Return the (x, y) coordinate for the center point of the cell that contains the specified text.  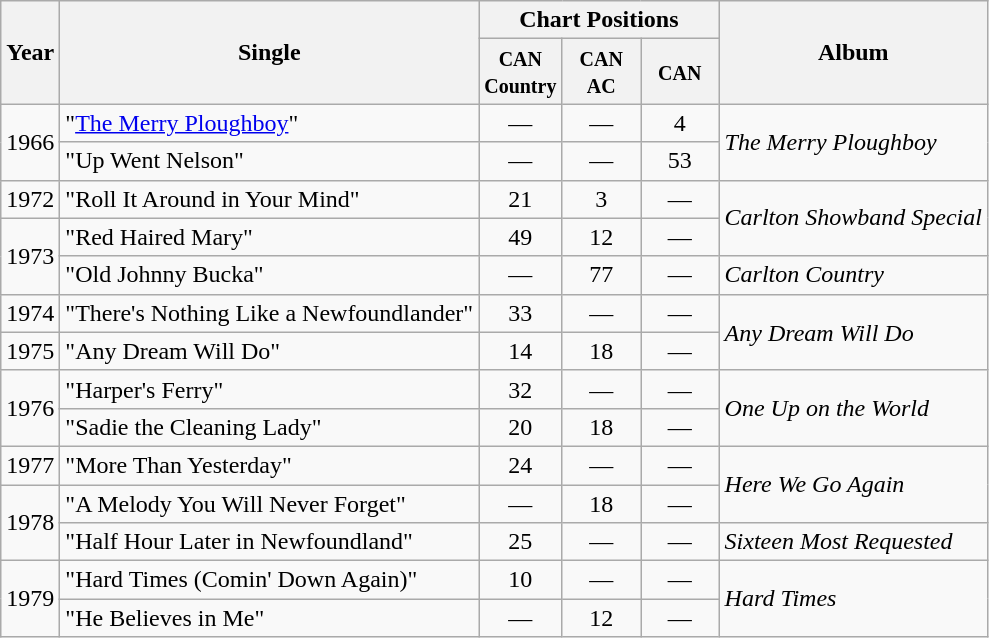
"Roll It Around in Your Mind" (270, 199)
CAN AC (602, 72)
"Red Haired Mary" (270, 237)
Here We Go Again (853, 484)
1977 (30, 465)
"Old Johnny Bucka" (270, 275)
"Any Dream Will Do" (270, 351)
1975 (30, 351)
33 (520, 313)
1978 (30, 522)
"A Melody You Will Never Forget" (270, 503)
Carlton Showband Special (853, 218)
"More Than Yesterday" (270, 465)
Chart Positions (599, 20)
14 (520, 351)
One Up on the World (853, 408)
Single (270, 52)
1974 (30, 313)
10 (520, 580)
Hard Times (853, 599)
"Half Hour Later in Newfoundland" (270, 542)
24 (520, 465)
"Sadie the Cleaning Lady" (270, 427)
The Merry Ploughboy (853, 142)
CAN (680, 72)
1972 (30, 199)
"Hard Times (Comin' Down Again)" (270, 580)
53 (680, 161)
"The Merry Ploughboy" (270, 123)
32 (520, 389)
Album (853, 52)
"He Believes in Me" (270, 618)
1966 (30, 142)
Any Dream Will Do (853, 332)
77 (602, 275)
"Harper's Ferry" (270, 389)
Year (30, 52)
25 (520, 542)
1976 (30, 408)
21 (520, 199)
CAN Country (520, 72)
1973 (30, 256)
49 (520, 237)
"Up Went Nelson" (270, 161)
"There's Nothing Like a Newfoundlander" (270, 313)
Sixteen Most Requested (853, 542)
Carlton Country (853, 275)
20 (520, 427)
3 (602, 199)
4 (680, 123)
1979 (30, 599)
